Output the [X, Y] coordinate of the center of the cell containing the given text.  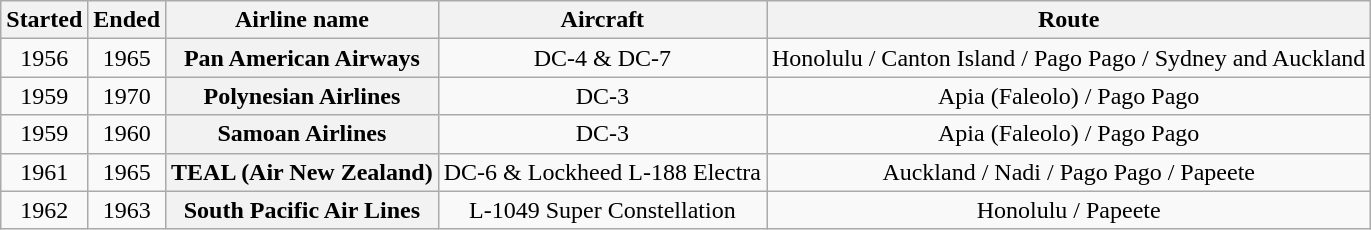
TEAL (Air New Zealand) [302, 172]
Polynesian Airlines [302, 96]
Started [44, 20]
Honolulu / Papeete [1068, 210]
Ended [127, 20]
1970 [127, 96]
1962 [44, 210]
South Pacific Air Lines [302, 210]
Route [1068, 20]
1960 [127, 134]
L-1049 Super Constellation [602, 210]
Aircraft [602, 20]
Airline name [302, 20]
1956 [44, 58]
1963 [127, 210]
Honolulu / Canton Island / Pago Pago / Sydney and Auckland [1068, 58]
1961 [44, 172]
Samoan Airlines [302, 134]
DC-4 & DC-7 [602, 58]
Auckland / Nadi / Pago Pago / Papeete [1068, 172]
DC-6 & Lockheed L-188 Electra [602, 172]
Pan American Airways [302, 58]
